Return [X, Y] of the center of cell containing provided text 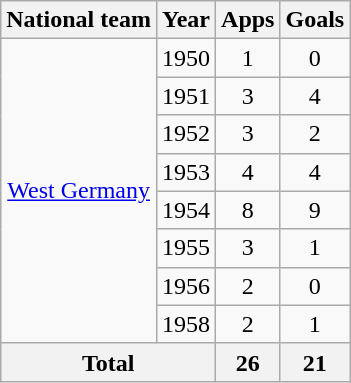
1951 [186, 96]
21 [315, 362]
Year [186, 20]
Apps [248, 20]
1956 [186, 286]
1953 [186, 172]
Goals [315, 20]
26 [248, 362]
West Germany [79, 191]
National team [79, 20]
1958 [186, 324]
8 [248, 210]
1955 [186, 248]
1952 [186, 134]
9 [315, 210]
Total [108, 362]
1950 [186, 58]
1954 [186, 210]
